Provide the [X, Y] coordinate of the cell's center where the given text is located.  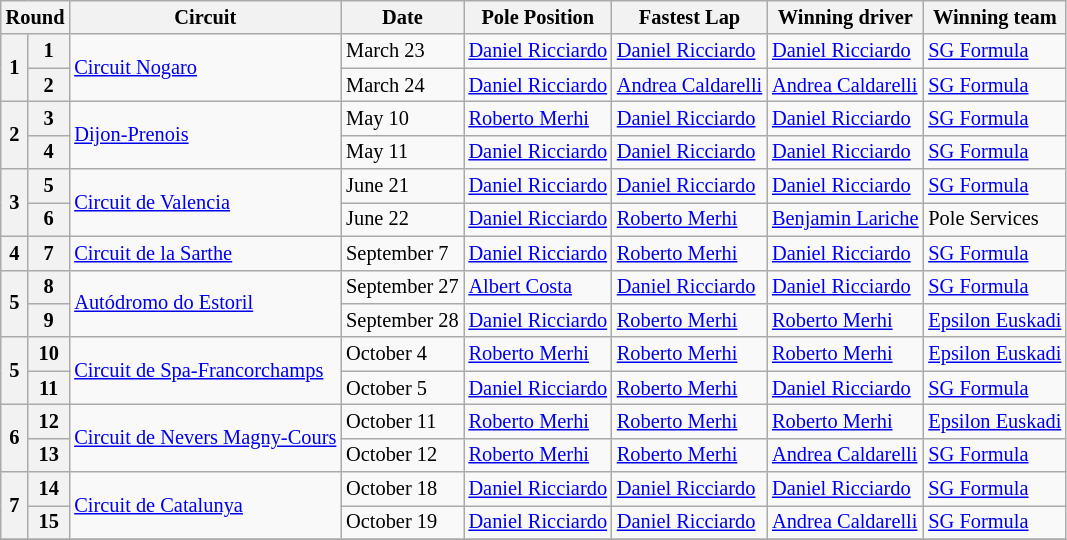
Pole Position [538, 17]
Winning team [994, 17]
June 22 [402, 219]
September 27 [402, 287]
September 28 [402, 320]
October 5 [402, 388]
Benjamin Lariche [845, 219]
9 [48, 320]
Albert Costa [538, 287]
March 24 [402, 85]
October 19 [402, 522]
May 10 [402, 118]
October 11 [402, 421]
Round [36, 17]
Circuit [205, 17]
May 11 [402, 152]
Circuit de Nevers Magny-Cours [205, 438]
Pole Services [994, 219]
Dijon-Prenois [205, 134]
September 7 [402, 253]
March 23 [402, 51]
11 [48, 388]
Circuit de Catalunya [205, 506]
Winning driver [845, 17]
15 [48, 522]
October 18 [402, 489]
October 4 [402, 354]
Circuit de la Sarthe [205, 253]
14 [48, 489]
10 [48, 354]
8 [48, 287]
Date [402, 17]
Circuit de Spa-Francorchamps [205, 370]
Circuit de Valencia [205, 202]
October 12 [402, 455]
13 [48, 455]
Autódromo do Estoril [205, 304]
Fastest Lap [690, 17]
Circuit Nogaro [205, 68]
June 21 [402, 186]
12 [48, 421]
